Identify which cell holds the provided text, then report its [x, y] central coordinate. 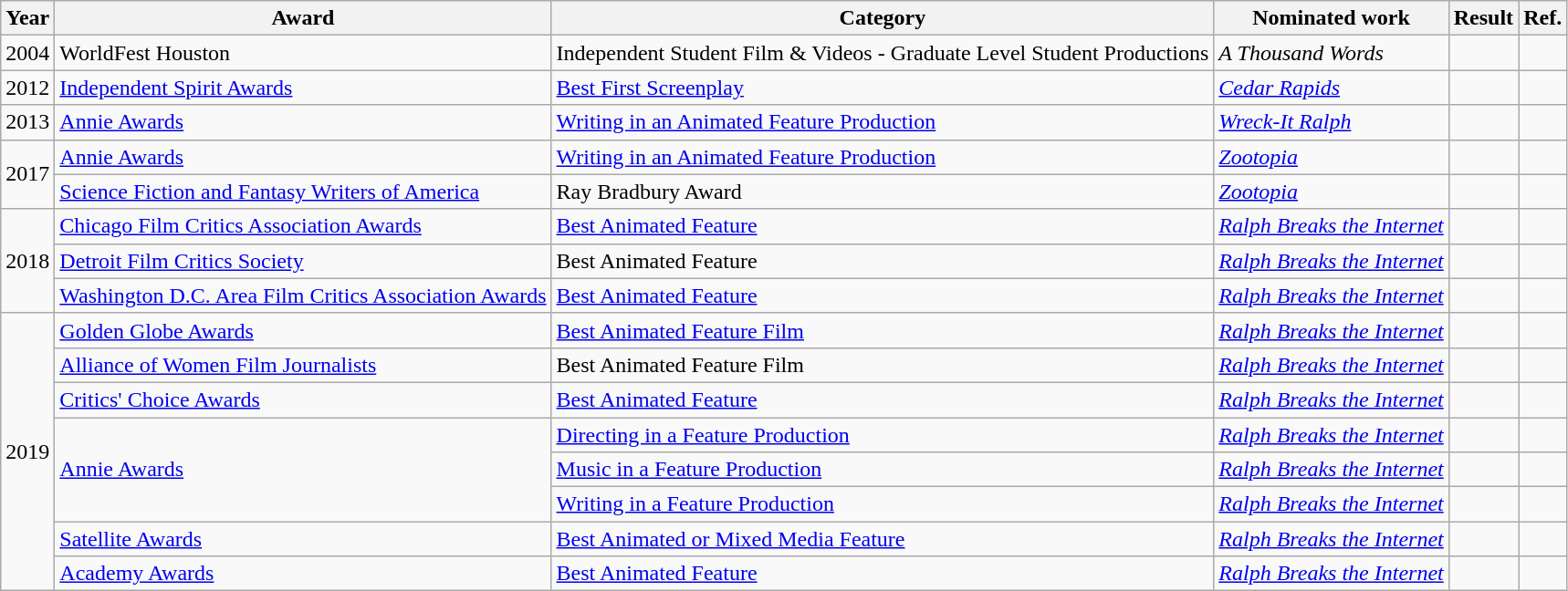
Best First Screenplay [883, 88]
Result [1483, 18]
Alliance of Women Film Journalists [303, 365]
Music in a Feature Production [883, 470]
Golden Globe Awards [303, 330]
Satellite Awards [303, 539]
2013 [27, 122]
Ray Bradbury Award [883, 192]
Independent Spirit Awards [303, 88]
WorldFest Houston [303, 53]
Independent Student Film & Videos - Graduate Level Student Productions [883, 53]
Year [27, 18]
Category [883, 18]
A Thousand Words [1331, 53]
Writing in a Feature Production [883, 504]
Washington D.C. Area Film Critics Association Awards [303, 295]
2017 [27, 174]
2018 [27, 261]
Academy Awards [303, 574]
Nominated work [1331, 18]
Science Fiction and Fantasy Writers of America [303, 192]
Cedar Rapids [1331, 88]
Directing in a Feature Production [883, 435]
2019 [27, 451]
Ref. [1542, 18]
2004 [27, 53]
Chicago Film Critics Association Awards [303, 226]
Critics' Choice Awards [303, 399]
Best Animated or Mixed Media Feature [883, 539]
Award [303, 18]
2012 [27, 88]
Wreck-It Ralph [1331, 122]
Detroit Film Critics Society [303, 261]
